Find where the given text appears and provide that cell's center as [x, y] coordinate. 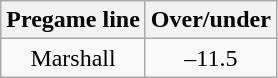
Pregame line [74, 20]
–11.5 [210, 58]
Over/under [210, 20]
Marshall [74, 58]
